Determine the [x, y] coordinate at the center of the cell enclosing the given text.  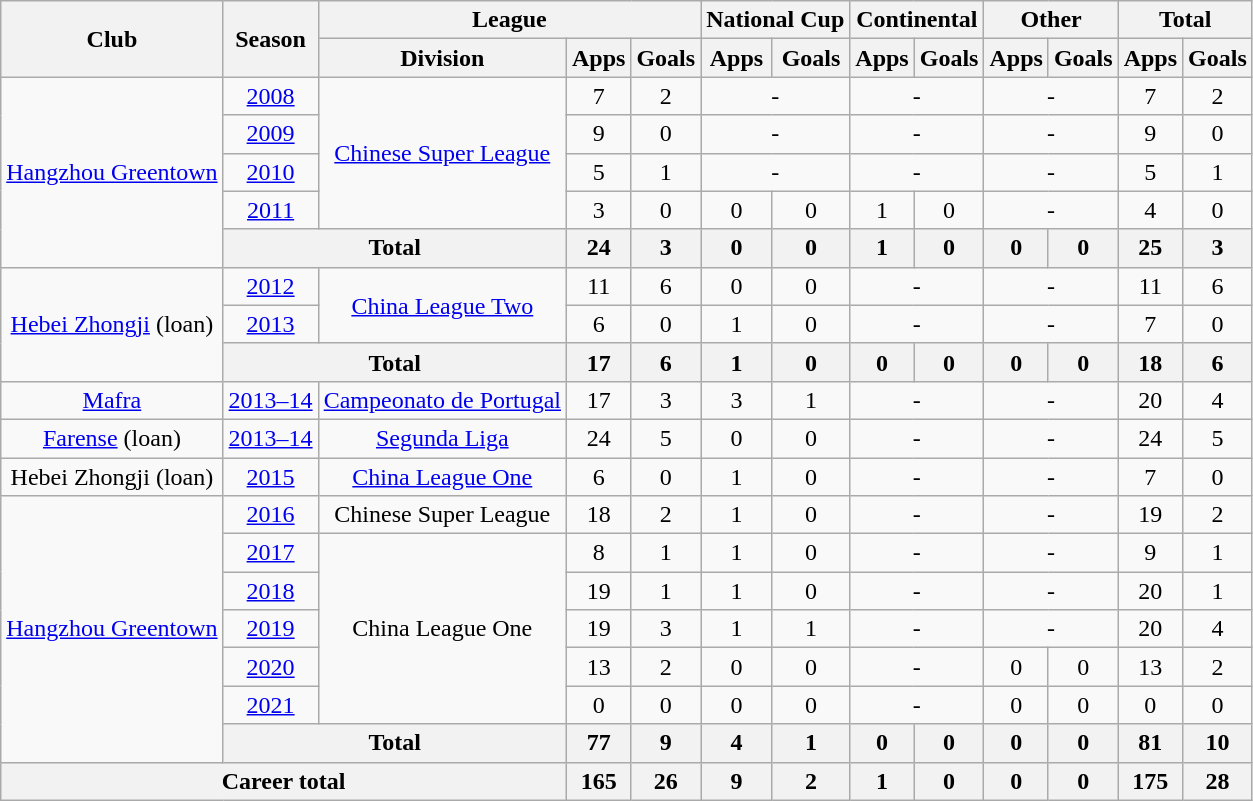
Other [1051, 20]
Career total [284, 781]
Season [270, 39]
National Cup [776, 20]
Segunda Liga [442, 438]
28 [1218, 781]
2012 [270, 286]
8 [598, 553]
China League Two [442, 305]
2016 [270, 515]
Club [112, 39]
10 [1218, 743]
2018 [270, 591]
2017 [270, 553]
Continental [917, 20]
2015 [270, 477]
Campeonato de Portugal [442, 400]
165 [598, 781]
77 [598, 743]
2021 [270, 705]
25 [1150, 248]
2013 [270, 324]
26 [666, 781]
2010 [270, 172]
81 [1150, 743]
2020 [270, 667]
2011 [270, 210]
Mafra [112, 400]
Division [442, 58]
2008 [270, 96]
League [510, 20]
Farense (loan) [112, 438]
175 [1150, 781]
2019 [270, 629]
2009 [270, 134]
